Capture the cell that displays the provided text and extract its (X, Y) central coordinate. 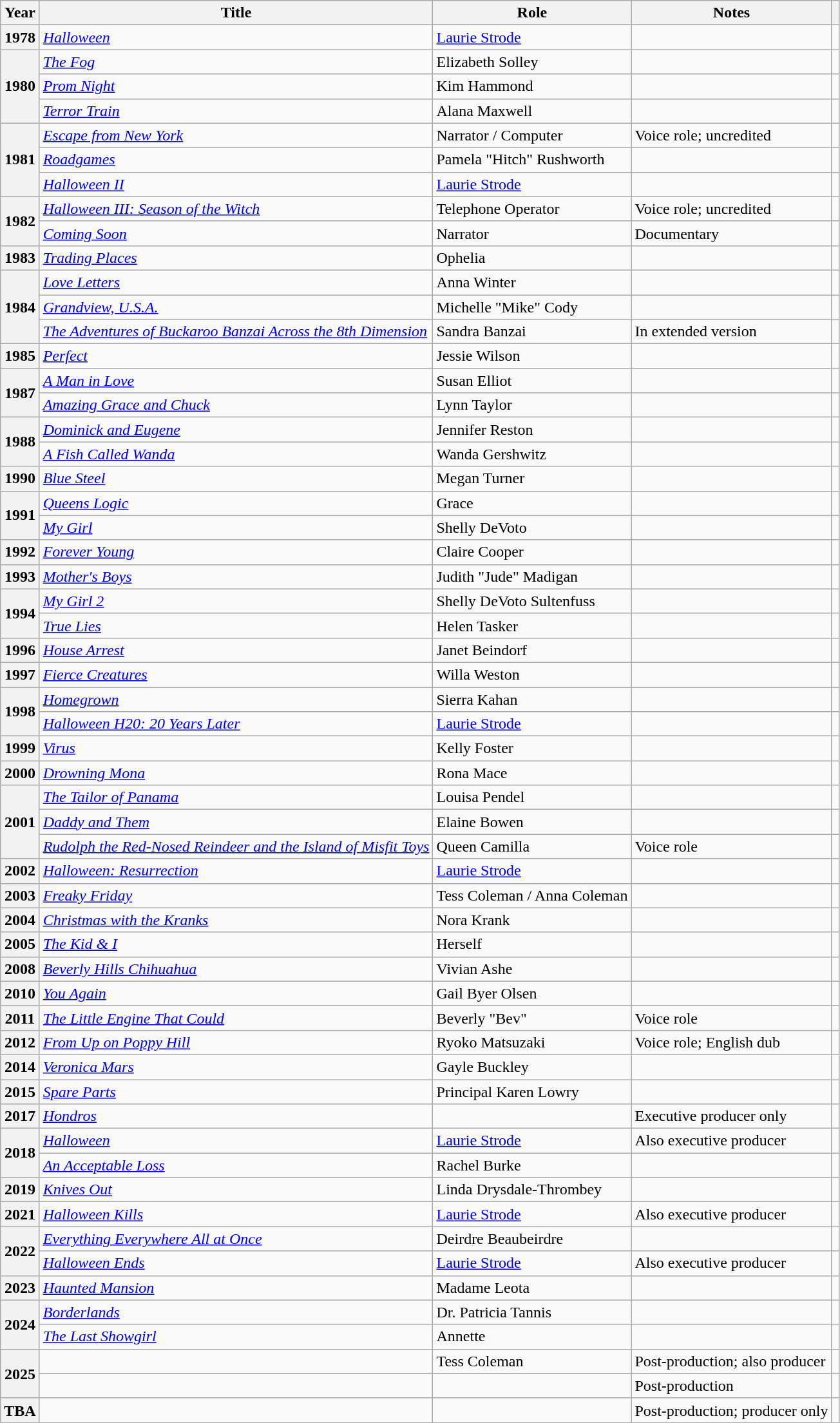
A Man in Love (236, 381)
Willa Weston (532, 674)
Escape from New York (236, 135)
Forever Young (236, 552)
2025 (20, 1373)
Kim Hammond (532, 86)
Herself (532, 944)
Janet Beindorf (532, 650)
Documentary (732, 233)
2011 (20, 1018)
True Lies (236, 626)
Rachel Burke (532, 1165)
Vivian Ashe (532, 969)
Everything Everywhere All at Once (236, 1239)
Freaky Friday (236, 895)
Shelly DeVoto Sultenfuss (532, 601)
Spare Parts (236, 1092)
Nora Krank (532, 920)
Halloween Kills (236, 1214)
Borderlands (236, 1312)
My Girl (236, 528)
Coming Soon (236, 233)
Gail Byer Olsen (532, 993)
Deirdre Beaubeirdre (532, 1239)
1999 (20, 749)
2015 (20, 1092)
1996 (20, 650)
1987 (20, 393)
Blue Steel (236, 479)
2022 (20, 1251)
Narrator / Computer (532, 135)
1981 (20, 160)
2010 (20, 993)
Drowning Mona (236, 773)
2004 (20, 920)
Jennifer Reston (532, 430)
You Again (236, 993)
Madame Leota (532, 1288)
Grace (532, 503)
Roadgames (236, 160)
2023 (20, 1288)
2001 (20, 822)
Shelly DeVoto (532, 528)
Tess Coleman (532, 1361)
Executive producer only (732, 1116)
2021 (20, 1214)
Sierra Kahan (532, 699)
Perfect (236, 356)
Halloween H20: 20 Years Later (236, 724)
Love Letters (236, 282)
In extended version (732, 332)
Pamela "Hitch" Rushworth (532, 160)
Wanda Gershwitz (532, 454)
Virus (236, 749)
Trading Places (236, 258)
2005 (20, 944)
Terror Train (236, 111)
Role (532, 13)
The Little Engine That Could (236, 1018)
Halloween Ends (236, 1263)
Halloween II (236, 184)
2019 (20, 1190)
2024 (20, 1324)
Christmas with the Kranks (236, 920)
A Fish Called Wanda (236, 454)
2000 (20, 773)
Year (20, 13)
1985 (20, 356)
1984 (20, 307)
Beverly "Bev" (532, 1018)
Post-production; producer only (732, 1410)
Alana Maxwell (532, 111)
Ophelia (532, 258)
Mother's Boys (236, 577)
Megan Turner (532, 479)
Dominick and Eugene (236, 430)
2008 (20, 969)
1982 (20, 221)
Judith "Jude" Madigan (532, 577)
Louisa Pendel (532, 797)
The Tailor of Panama (236, 797)
Amazing Grace and Chuck (236, 405)
Queens Logic (236, 503)
Tess Coleman / Anna Coleman (532, 895)
1994 (20, 613)
Rona Mace (532, 773)
Ryoko Matsuzaki (532, 1042)
Elaine Bowen (532, 822)
Michelle "Mike" Cody (532, 307)
Telephone Operator (532, 209)
Hondros (236, 1116)
2012 (20, 1042)
Post-production (732, 1386)
1998 (20, 711)
Knives Out (236, 1190)
Grandview, U.S.A. (236, 307)
Halloween III: Season of the Witch (236, 209)
Veronica Mars (236, 1067)
Homegrown (236, 699)
2014 (20, 1067)
Halloween: Resurrection (236, 871)
Sandra Banzai (532, 332)
Linda Drysdale-Thrombey (532, 1190)
1997 (20, 674)
Title (236, 13)
Helen Tasker (532, 626)
The Last Showgirl (236, 1337)
Prom Night (236, 86)
1990 (20, 479)
Annette (532, 1337)
My Girl 2 (236, 601)
Queen Camilla (532, 846)
From Up on Poppy Hill (236, 1042)
Notes (732, 13)
Beverly Hills Chihuahua (236, 969)
Post-production; also producer (732, 1361)
Principal Karen Lowry (532, 1092)
2017 (20, 1116)
Kelly Foster (532, 749)
The Kid & I (236, 944)
Jessie Wilson (532, 356)
1978 (20, 37)
Narrator (532, 233)
Haunted Mansion (236, 1288)
House Arrest (236, 650)
An Acceptable Loss (236, 1165)
TBA (20, 1410)
1988 (20, 442)
Dr. Patricia Tannis (532, 1312)
Susan Elliot (532, 381)
Anna Winter (532, 282)
2003 (20, 895)
Rudolph the Red-Nosed Reindeer and the Island of Misfit Toys (236, 846)
1991 (20, 515)
1983 (20, 258)
The Adventures of Buckaroo Banzai Across the 8th Dimension (236, 332)
Fierce Creatures (236, 674)
Lynn Taylor (532, 405)
Gayle Buckley (532, 1067)
1992 (20, 552)
Voice role; English dub (732, 1042)
Claire Cooper (532, 552)
Daddy and Them (236, 822)
1993 (20, 577)
The Fog (236, 62)
2002 (20, 871)
2018 (20, 1153)
Elizabeth Solley (532, 62)
1980 (20, 86)
